Extract the [x, y] coordinate from the center of the cell holding the provided text.  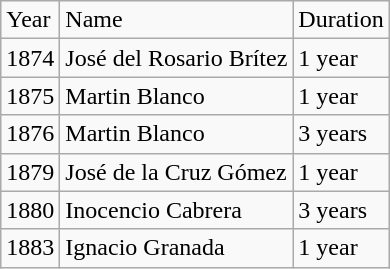
Ignacio Granada [176, 248]
1879 [30, 172]
Duration [341, 20]
1874 [30, 58]
1875 [30, 96]
Inocencio Cabrera [176, 210]
1883 [30, 248]
Year [30, 20]
José del Rosario Brítez [176, 58]
1880 [30, 210]
1876 [30, 134]
Name [176, 20]
José de la Cruz Gómez [176, 172]
